Return (X, Y) of the center of cell containing provided text 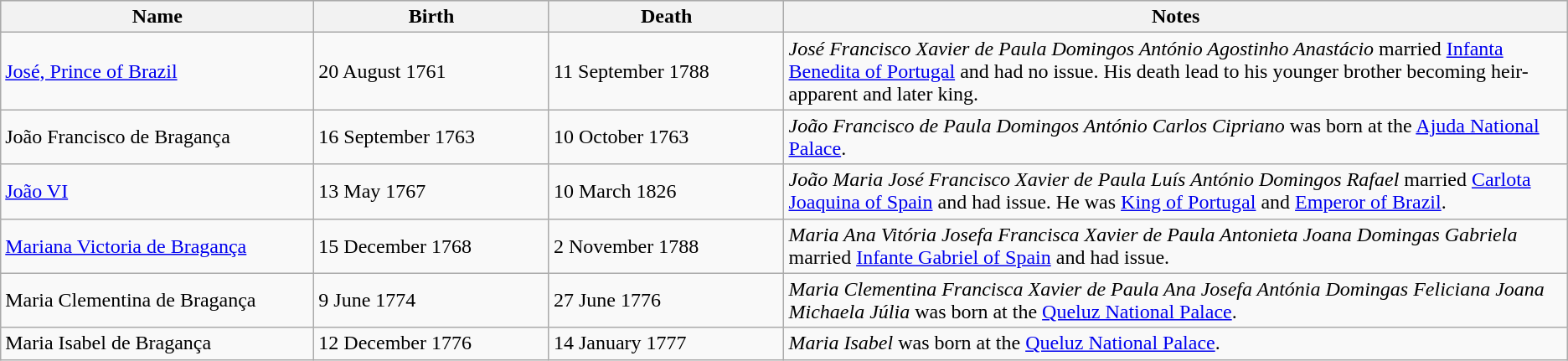
Name (157, 17)
João VI (157, 191)
Maria Ana Vitória Josefa Francisca Xavier de Paula Antonieta Joana Domingas Gabriela married Infante Gabriel of Spain and had issue. (1176, 246)
Notes (1176, 17)
Mariana Victoria de Bragança (157, 246)
Maria Isabel was born at the Queluz National Palace. (1176, 343)
9 June 1774 (432, 300)
16 September 1763 (432, 137)
Death (667, 17)
14 January 1777 (667, 343)
13 May 1767 (432, 191)
27 June 1776 (667, 300)
Maria Isabel de Bragança (157, 343)
11 September 1788 (667, 71)
15 December 1768 (432, 246)
João Francisco de Bragança (157, 137)
2 November 1788 (667, 246)
Birth (432, 17)
10 March 1826 (667, 191)
10 October 1763 (667, 137)
Maria Clementina Francisca Xavier de Paula Ana Josefa Antónia Domingas Feliciana Joana Michaela Júlia was born at the Queluz National Palace. (1176, 300)
20 August 1761 (432, 71)
João Francisco de Paula Domingos António Carlos Cipriano was born at the Ajuda National Palace. (1176, 137)
12 December 1776 (432, 343)
José, Prince of Brazil (157, 71)
Maria Clementina de Bragança (157, 300)
